Return the (x, y) coordinate for the center point of the cell that contains the specified text.  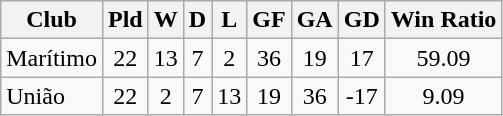
Club (52, 20)
GF (269, 20)
GA (314, 20)
D (197, 20)
W (166, 20)
GD (362, 20)
União (52, 96)
59.09 (444, 58)
L (230, 20)
17 (362, 58)
Win Ratio (444, 20)
9.09 (444, 96)
-17 (362, 96)
Pld (125, 20)
Marítimo (52, 58)
